Scan for the cell matching the given text and deliver its (x, y) coordinate at center. 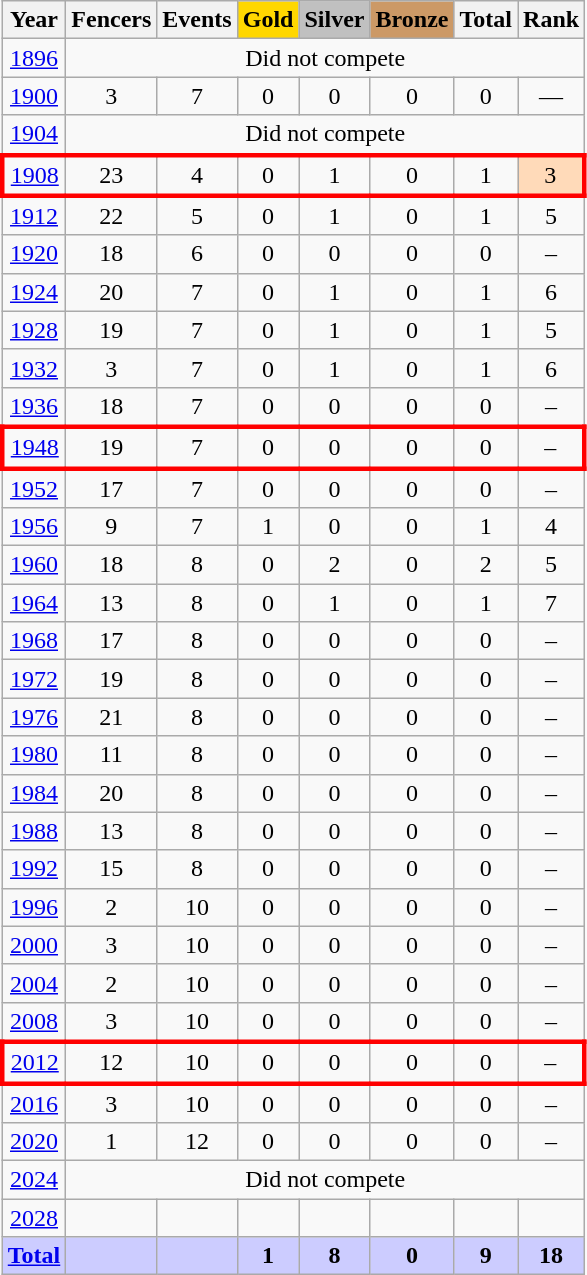
2016 (34, 1103)
1904 (34, 135)
23 (112, 174)
1952 (34, 488)
1972 (34, 679)
1900 (34, 96)
1936 (34, 407)
1908 (34, 174)
2024 (34, 1180)
2004 (34, 983)
1896 (34, 58)
2028 (34, 1218)
Gold (268, 20)
1932 (34, 368)
1984 (34, 793)
11 (112, 755)
1968 (34, 641)
Events (197, 20)
1960 (34, 565)
— (552, 96)
1924 (34, 292)
1996 (34, 907)
1992 (34, 869)
1980 (34, 755)
2020 (34, 1142)
22 (112, 216)
Fencers (112, 20)
1988 (34, 831)
1912 (34, 216)
2000 (34, 945)
1928 (34, 330)
2012 (34, 1062)
1956 (34, 527)
15 (112, 869)
1920 (34, 254)
1976 (34, 717)
1948 (34, 448)
Rank (552, 20)
2008 (34, 1022)
1964 (34, 603)
Bronze (412, 20)
21 (112, 717)
Silver (334, 20)
Year (34, 20)
